Return [X, Y] of the center of cell containing provided text 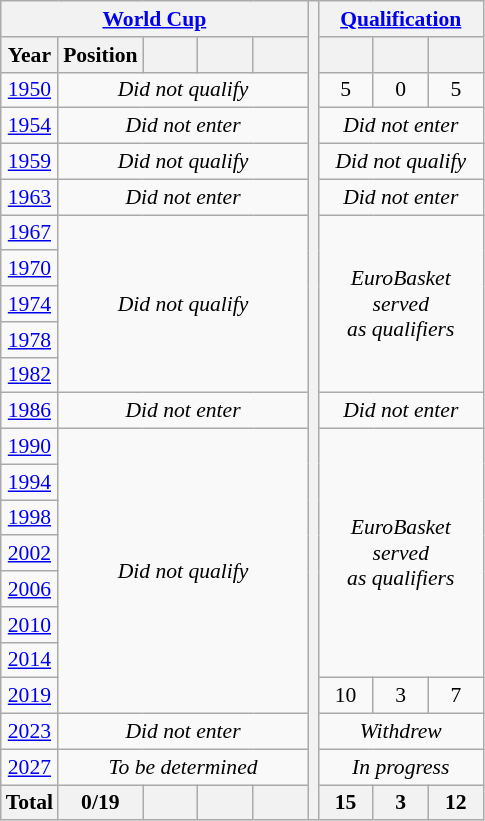
15 [346, 803]
12 [456, 803]
2019 [30, 696]
1970 [30, 269]
1954 [30, 126]
2027 [30, 767]
2006 [30, 589]
0 [400, 90]
1986 [30, 411]
To be determined [183, 767]
10 [346, 696]
0/19 [100, 803]
1963 [30, 197]
2010 [30, 625]
Qualification [400, 19]
1974 [30, 304]
1950 [30, 90]
World Cup [154, 19]
Position [100, 55]
In progress [400, 767]
1978 [30, 340]
1982 [30, 375]
Year [30, 55]
Withdrew [400, 732]
1959 [30, 162]
1990 [30, 447]
1998 [30, 518]
1994 [30, 482]
2002 [30, 554]
Total [30, 803]
2023 [30, 732]
1967 [30, 233]
2014 [30, 660]
7 [456, 696]
